Determine the (x, y) coordinate at the center of the cell enclosing the given text.  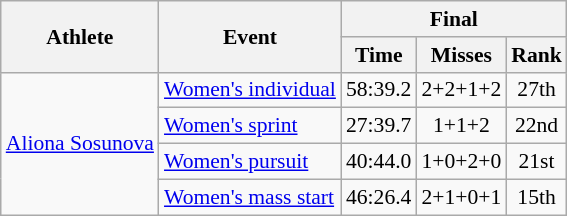
15th (536, 197)
Rank (536, 55)
2+1+0+1 (461, 197)
1+0+2+0 (461, 162)
40:44.0 (378, 162)
27th (536, 90)
1+1+2 (461, 126)
Event (250, 36)
21st (536, 162)
Misses (461, 55)
46:26.4 (378, 197)
Women's mass start (250, 197)
Time (378, 55)
Women's individual (250, 90)
58:39.2 (378, 90)
27:39.7 (378, 126)
22nd (536, 126)
Final (454, 19)
2+2+1+2 (461, 90)
Aliona Sosunova (80, 143)
Women's pursuit (250, 162)
Women's sprint (250, 126)
Athlete (80, 36)
